Search for the cell housing the specified text and yield its (x, y) center coordinate. 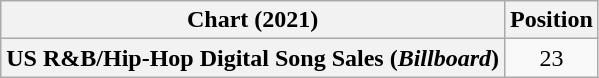
Chart (2021) (253, 20)
US R&B/Hip-Hop Digital Song Sales (Billboard) (253, 58)
Position (552, 20)
23 (552, 58)
